Determine the (X, Y) coordinate at the center of the cell enclosing the given text.  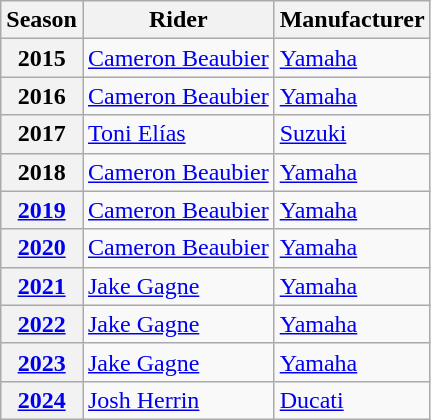
Ducati (352, 400)
Josh Herrin (178, 400)
Manufacturer (352, 20)
Suzuki (352, 134)
2018 (42, 172)
2024 (42, 400)
Rider (178, 20)
2022 (42, 324)
2016 (42, 96)
2020 (42, 248)
2019 (42, 210)
2017 (42, 134)
2021 (42, 286)
2023 (42, 362)
Toni Elías (178, 134)
2015 (42, 58)
Season (42, 20)
